Find where the given text appears and provide that cell's center as (X, Y) coordinate. 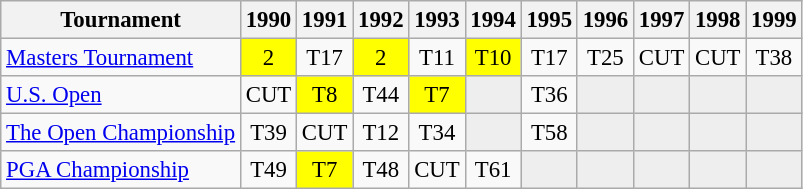
T61 (493, 170)
T49 (268, 170)
T10 (493, 58)
1991 (325, 20)
U.S. Open (121, 95)
1994 (493, 20)
PGA Championship (121, 170)
T11 (437, 58)
1999 (774, 20)
The Open Championship (121, 133)
1990 (268, 20)
T36 (549, 95)
T58 (549, 133)
1992 (381, 20)
T8 (325, 95)
T25 (605, 58)
T12 (381, 133)
1996 (605, 20)
T38 (774, 58)
1998 (718, 20)
T44 (381, 95)
1993 (437, 20)
T34 (437, 133)
1997 (661, 20)
Masters Tournament (121, 58)
T48 (381, 170)
1995 (549, 20)
Tournament (121, 20)
T39 (268, 133)
